Return the (X, Y) coordinate for the center point of the cell that contains the specified text.  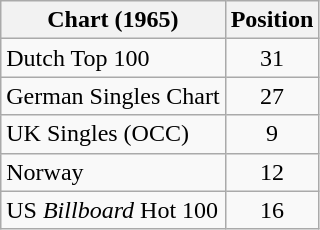
31 (272, 58)
Position (272, 20)
12 (272, 172)
27 (272, 96)
16 (272, 210)
Dutch Top 100 (113, 58)
Norway (113, 172)
US Billboard Hot 100 (113, 210)
UK Singles (OCC) (113, 134)
German Singles Chart (113, 96)
9 (272, 134)
Chart (1965) (113, 20)
